Locate the cell with the specified text and output its [x, y] center coordinate. 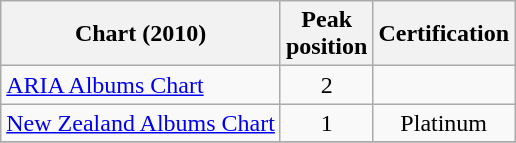
New Zealand Albums Chart [141, 123]
Chart (2010) [141, 34]
Platinum [444, 123]
ARIA Albums Chart [141, 85]
2 [326, 85]
Certification [444, 34]
1 [326, 123]
Peakposition [326, 34]
